Identify which cell holds the provided text, then report its (X, Y) central coordinate. 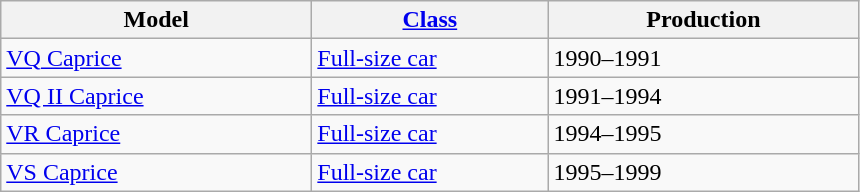
VR Caprice (156, 134)
Model (156, 20)
VQ II Caprice (156, 96)
1995–1999 (704, 172)
Production (704, 20)
1990–1991 (704, 58)
1994–1995 (704, 134)
1991–1994 (704, 96)
Class (430, 20)
VS Caprice (156, 172)
VQ Caprice (156, 58)
